Scan for the cell matching the given text and deliver its [X, Y] coordinate at center. 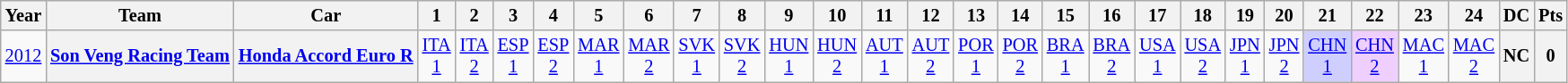
14 [1021, 15]
20 [1285, 15]
Team [140, 15]
ITA1 [437, 56]
ESP2 [553, 56]
7 [696, 15]
SVK2 [742, 56]
24 [1474, 15]
22 [1374, 15]
SVK1 [696, 56]
AUT1 [884, 56]
BRA2 [1112, 56]
MAC2 [1474, 56]
2012 [23, 56]
NC [1516, 56]
16 [1112, 15]
10 [837, 15]
ESP1 [513, 56]
8 [742, 15]
21 [1328, 15]
19 [1245, 15]
4 [553, 15]
6 [649, 15]
Year [23, 15]
ITA2 [475, 56]
11 [884, 15]
JPN1 [1245, 56]
18 [1203, 15]
CHN1 [1328, 56]
POR1 [976, 56]
HUN2 [837, 56]
POR2 [1021, 56]
USA1 [1157, 56]
JPN2 [1285, 56]
0 [1550, 56]
2 [475, 15]
BRA1 [1066, 56]
23 [1424, 15]
17 [1157, 15]
13 [976, 15]
MAR1 [598, 56]
Pts [1550, 15]
AUT2 [931, 56]
MAC1 [1424, 56]
HUN1 [788, 56]
Honda Accord Euro R [327, 56]
3 [513, 15]
Son Veng Racing Team [140, 56]
5 [598, 15]
MAR2 [649, 56]
Car [327, 15]
1 [437, 15]
15 [1066, 15]
CHN2 [1374, 56]
DC [1516, 15]
9 [788, 15]
USA2 [1203, 56]
12 [931, 15]
